Search for the cell housing the specified text and yield its [X, Y] center coordinate. 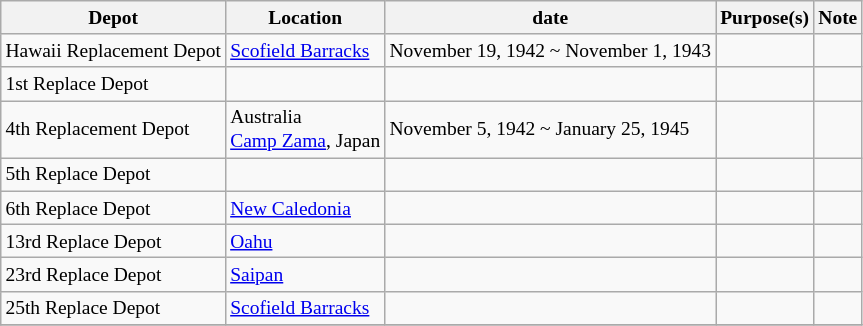
Purpose(s) [765, 18]
Hawaii Replacement Depot [114, 50]
November 19, 1942 ~ November 1, 1943 [550, 50]
Location [306, 18]
1st Replace Depot [114, 84]
date [550, 18]
Note [838, 18]
Australia Camp Zama, Japan [306, 130]
4th Replacement Depot [114, 130]
5th Replace Depot [114, 174]
Oahu [306, 240]
November 5, 1942 ~ January 25, 1945 [550, 130]
25th Replace Depot [114, 308]
Saipan [306, 274]
New Caledonia [306, 208]
Depot [114, 18]
6th Replace Depot [114, 208]
23rd Replace Depot [114, 274]
13rd Replace Depot [114, 240]
